For the text-containing cell, return its midpoint in (X, Y) coordinate format. 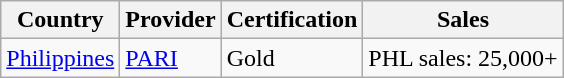
Gold (292, 58)
Sales (463, 20)
PHL sales: 25,000+ (463, 58)
Provider (170, 20)
Country (60, 20)
PARI (170, 58)
Certification (292, 20)
Philippines (60, 58)
